Output the [x, y] coordinate of the center of the cell containing the given text.  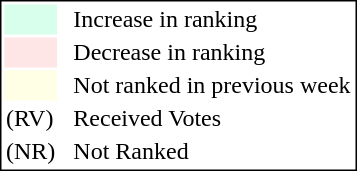
Not Ranked [212, 151]
Not ranked in previous week [212, 85]
Decrease in ranking [212, 53]
Received Votes [212, 119]
(RV) [30, 119]
Increase in ranking [212, 19]
(NR) [30, 151]
